Identify which cell holds the provided text, then report its (X, Y) central coordinate. 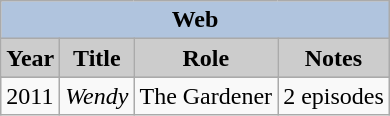
Role (206, 58)
2 episodes (334, 96)
Web (196, 20)
2011 (30, 96)
The Gardener (206, 96)
Title (97, 58)
Year (30, 58)
Wendy (97, 96)
Notes (334, 58)
